Determine the [x, y] coordinate at the center of the cell enclosing the given text.  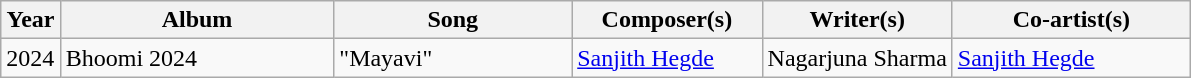
Bhoomi 2024 [197, 58]
Year [30, 20]
Album [197, 20]
Composer(s) [667, 20]
2024 [30, 58]
"Mayavi" [453, 58]
Song [453, 20]
Nagarjuna Sharma [857, 58]
Co-artist(s) [1071, 20]
Writer(s) [857, 20]
